Provide the (X, Y) coordinate of the cell's center where the given text is located.  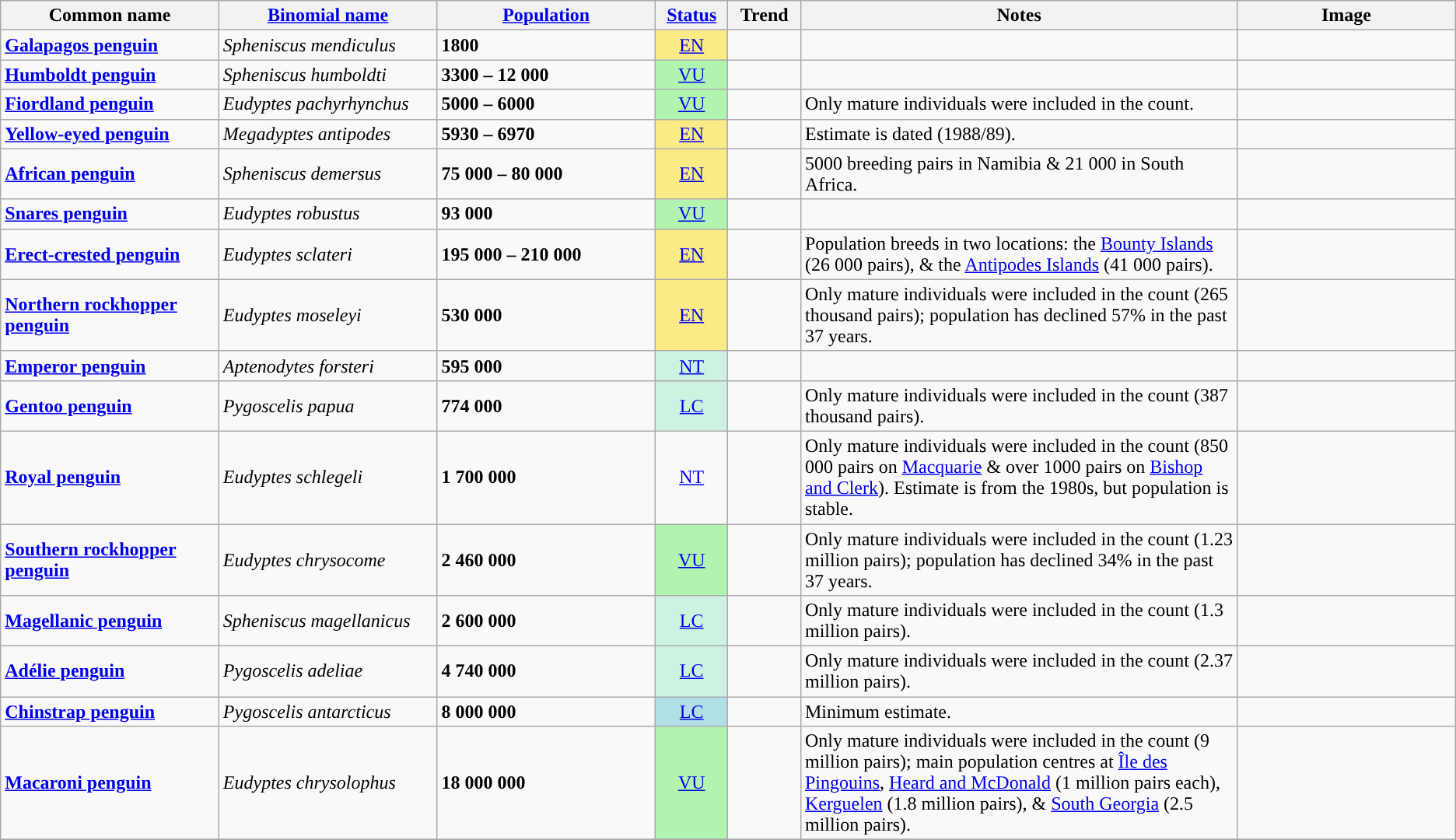
18 000 000 (546, 783)
4 740 000 (546, 672)
Eudyptes schlegeli (328, 478)
Eudyptes robustus (328, 214)
8 000 000 (546, 712)
Common name (110, 16)
Only mature individuals were included in the count (265 thousand pairs); population has declined 57% in the past 37 years. (1019, 315)
Humboldt penguin (110, 75)
5930 – 6970 (546, 134)
Emperor penguin (110, 366)
Image (1347, 16)
Chinstrap penguin (110, 712)
5000 breeding pairs in Namibia & 21 000 in South Africa. (1019, 174)
Southern rockhopper penguin (110, 560)
Eudyptes chrysolophus (328, 783)
Snares penguin (110, 214)
Spheniscus magellanicus (328, 621)
Pygoscelis papua (328, 406)
774 000 (546, 406)
Only mature individuals were included in the count (1.23 million pairs); population has declined 34% in the past 37 years. (1019, 560)
Pygoscelis adeliae (328, 672)
Galapagos penguin (110, 45)
195 000 – 210 000 (546, 254)
Macaroni penguin (110, 783)
Gentoo penguin (110, 406)
Erect-crested penguin (110, 254)
3300 – 12 000 (546, 75)
Pygoscelis antarcticus (328, 712)
Adélie penguin (110, 672)
Magellanic penguin (110, 621)
Spheniscus mendiculus (328, 45)
93 000 (546, 214)
Spheniscus humboldti (328, 75)
Eudyptes pachyrhynchus (328, 104)
Fiordland penguin (110, 104)
Royal penguin (110, 478)
5000 – 6000 (546, 104)
Notes (1019, 16)
Minimum estimate. (1019, 712)
Aptenodytes forsteri (328, 366)
Estimate is dated (1988/89). (1019, 134)
Status (691, 16)
Only mature individuals were included in the count (1.3 million pairs). (1019, 621)
Yellow-eyed penguin (110, 134)
595 000 (546, 366)
Only mature individuals were included in the count. (1019, 104)
Eudyptes sclateri (328, 254)
75 000 – 80 000 (546, 174)
1800 (546, 45)
Spheniscus demersus (328, 174)
Eudyptes chrysocome (328, 560)
African penguin (110, 174)
Megadyptes antipodes (328, 134)
2 600 000 (546, 621)
530 000 (546, 315)
Population (546, 16)
1 700 000 (546, 478)
Only mature individuals were included in the count (2.37 million pairs). (1019, 672)
Only mature individuals were included in the count (387 thousand pairs). (1019, 406)
Eudyptes moseleyi (328, 315)
Trend (765, 16)
2 460 000 (546, 560)
Binomial name (328, 16)
Population breeds in two locations: the Bounty Islands (26 000 pairs), & the Antipodes Islands (41 000 pairs). (1019, 254)
Northern rockhopper penguin (110, 315)
